Capture the cell that displays the provided text and extract its [x, y] central coordinate. 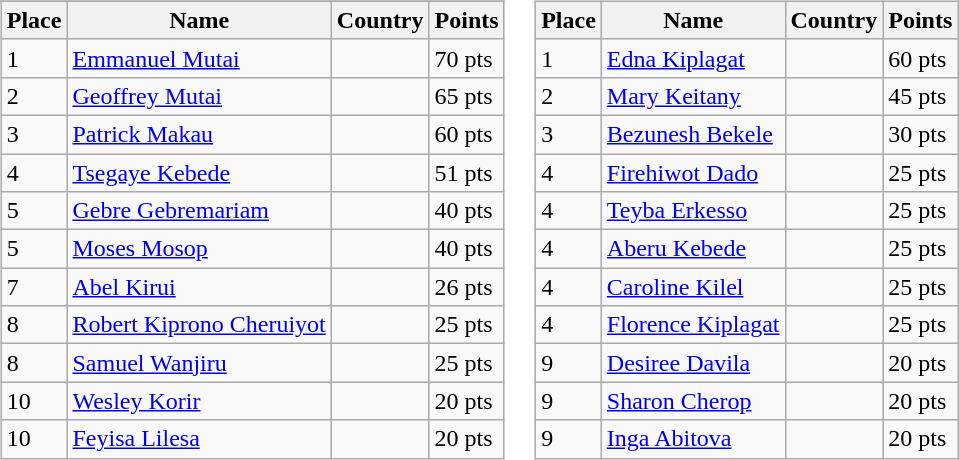
Florence Kiplagat [693, 325]
Desiree Davila [693, 363]
Geoffrey Mutai [199, 96]
26 pts [466, 287]
Bezunesh Bekele [693, 134]
Patrick Makau [199, 134]
Edna Kiplagat [693, 58]
Wesley Korir [199, 401]
Samuel Wanjiru [199, 363]
7 [34, 287]
Teyba Erkesso [693, 211]
Gebre Gebremariam [199, 211]
Tsegaye Kebede [199, 173]
Sharon Cherop [693, 401]
Feyisa Lilesa [199, 439]
Inga Abitova [693, 439]
65 pts [466, 96]
Mary Keitany [693, 96]
Aberu Kebede [693, 249]
45 pts [920, 96]
Firehiwot Dado [693, 173]
Robert Kiprono Cheruiyot [199, 325]
Abel Kirui [199, 287]
70 pts [466, 58]
Moses Mosop [199, 249]
30 pts [920, 134]
Emmanuel Mutai [199, 58]
51 pts [466, 173]
Caroline Kilel [693, 287]
